Pinpoint the cell where the given text exists, returning its [x, y] midpoint coordinate. 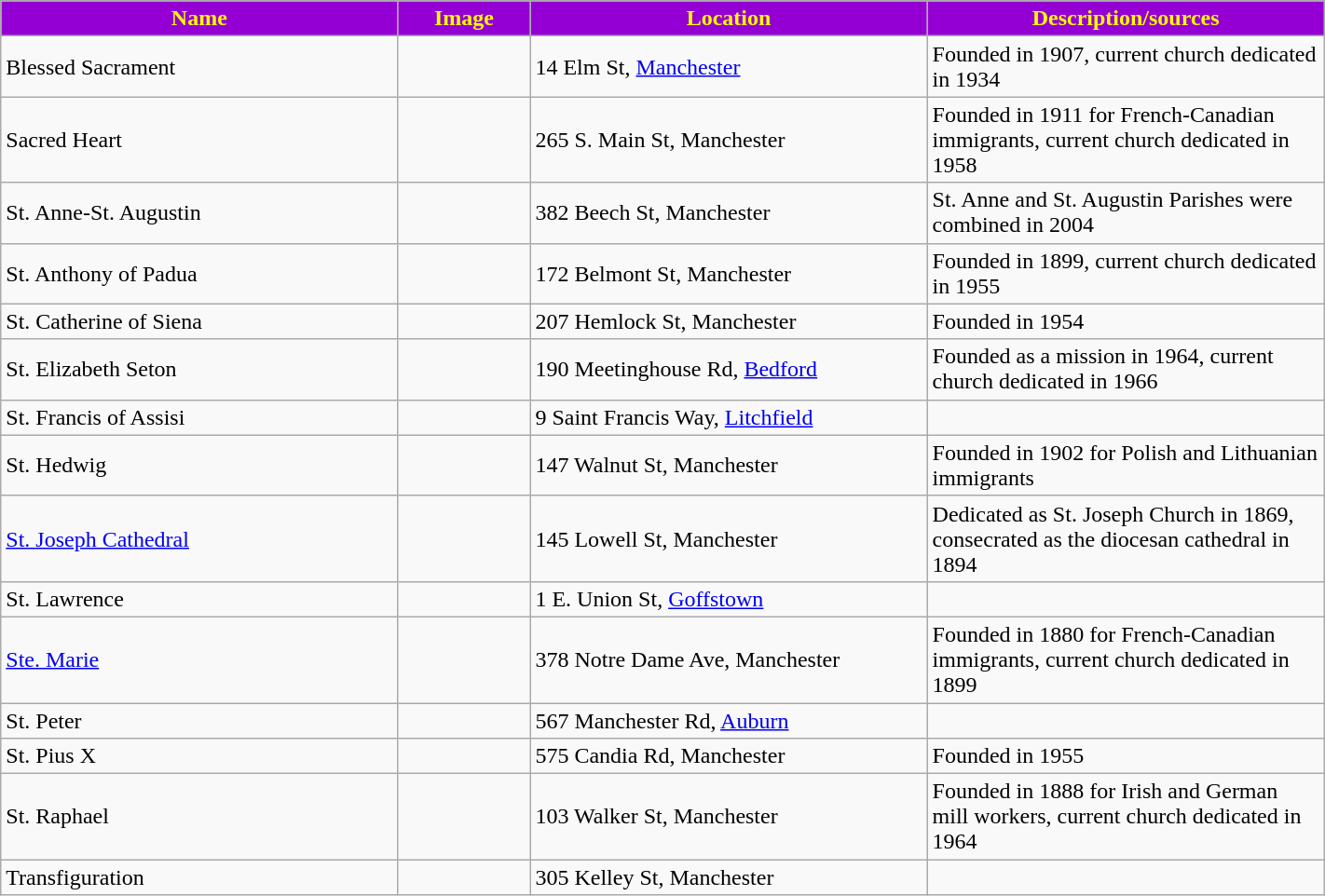
St. Catherine of Siena [199, 321]
Name [199, 19]
St. Anne and St. Augustin Parishes were combined in 2004 [1126, 212]
St. Anthony of Padua [199, 274]
382 Beech St, Manchester [729, 212]
103 Walker St, Manchester [729, 817]
Sacred Heart [199, 140]
147 Walnut St, Manchester [729, 466]
Founded in 1907, current church dedicated in 1934 [1126, 67]
265 S. Main St, Manchester [729, 140]
St. Hedwig [199, 466]
9 Saint Francis Way, Litchfield [729, 417]
145 Lowell St, Manchester [729, 538]
Blessed Sacrament [199, 67]
1 E. Union St, Goffstown [729, 599]
Dedicated as St. Joseph Church in 1869, consecrated as the diocesan cathedral in 1894 [1126, 538]
Description/sources [1126, 19]
St. Raphael [199, 817]
St. Joseph Cathedral [199, 538]
Founded in 1911 for French-Canadian immigrants, current church dedicated in 1958 [1126, 140]
Ste. Marie [199, 659]
Founded in 1899, current church dedicated in 1955 [1126, 274]
14 Elm St, Manchester [729, 67]
Founded in 1888 for Irish and German mill workers, current church dedicated in 1964 [1126, 817]
St. Lawrence [199, 599]
207 Hemlock St, Manchester [729, 321]
Location [729, 19]
Founded in 1880 for French-Canadian immigrants, current church dedicated in 1899 [1126, 659]
St. Francis of Assisi [199, 417]
575 Candia Rd, Manchester [729, 756]
Founded as a mission in 1964, current church dedicated in 1966 [1126, 369]
St. Anne-St. Augustin [199, 212]
378 Notre Dame Ave, Manchester [729, 659]
Founded in 1954 [1126, 321]
Founded in 1955 [1126, 756]
190 Meetinghouse Rd, Bedford [729, 369]
Image [464, 19]
567 Manchester Rd, Auburn [729, 720]
St. Pius X [199, 756]
Founded in 1902 for Polish and Lithuanian immigrants [1126, 466]
St. Elizabeth Seton [199, 369]
305 Kelley St, Manchester [729, 877]
Transfiguration [199, 877]
St. Peter [199, 720]
172 Belmont St, Manchester [729, 274]
